Scan for the cell matching the given text and deliver its (x, y) coordinate at center. 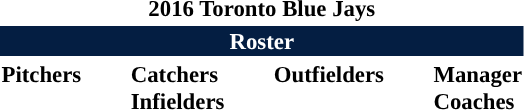
Roster (262, 41)
